Capture the cell that displays the provided text and extract its [X, Y] central coordinate. 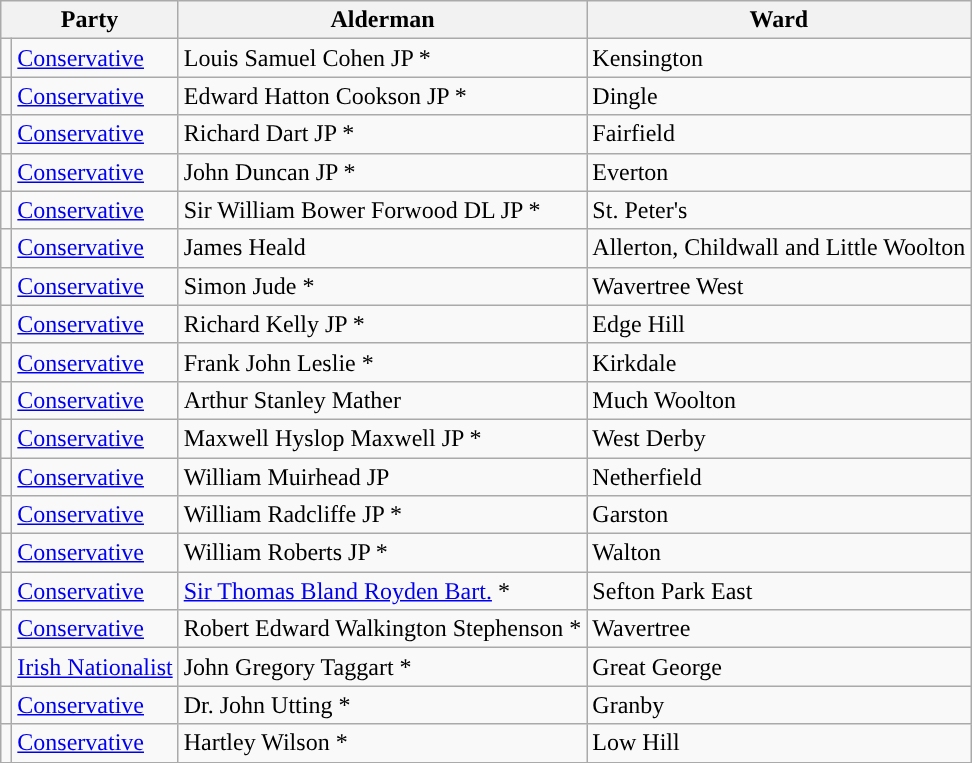
Louis Samuel Cohen JP * [382, 58]
St. Peter's [779, 210]
Simon Jude * [382, 286]
Party [90, 20]
Hartley Wilson * [382, 743]
Wavertree West [779, 286]
Edward Hatton Cookson JP * [382, 96]
Allerton, Childwall and Little Woolton [779, 248]
Richard Dart JP * [382, 134]
Low Hill [779, 743]
Kirkdale [779, 362]
West Derby [779, 438]
Sefton Park East [779, 591]
William Roberts JP * [382, 553]
James Heald [382, 248]
Great George [779, 667]
Much Woolton [779, 400]
Kensington [779, 58]
Sir Thomas Bland Royden Bart. * [382, 591]
William Muirhead JP [382, 477]
Irish Nationalist [95, 667]
Wavertree [779, 629]
Maxwell Hyslop Maxwell JP * [382, 438]
Dr. John Utting * [382, 705]
Richard Kelly JP * [382, 324]
Netherfield [779, 477]
Dingle [779, 96]
John Gregory Taggart * [382, 667]
Granby [779, 705]
Sir William Bower Forwood DL JP * [382, 210]
Arthur Stanley Mather [382, 400]
William Radcliffe JP * [382, 515]
Alderman [382, 20]
John Duncan JP * [382, 172]
Fairfield [779, 134]
Frank John Leslie * [382, 362]
Walton [779, 553]
Everton [779, 172]
Edge Hill [779, 324]
Robert Edward Walkington Stephenson * [382, 629]
Ward [779, 20]
Garston [779, 515]
